Provide the [x, y] coordinate of the cell's center where the given text is located.  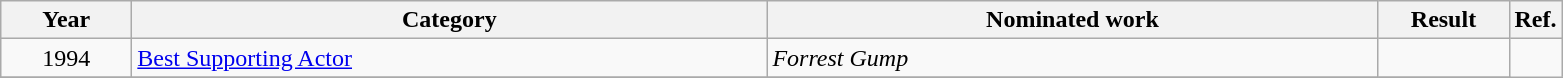
Best Supporting Actor [450, 58]
Nominated work [1072, 20]
Category [450, 20]
Result [1444, 20]
Forrest Gump [1072, 58]
Year [66, 20]
Ref. [1536, 20]
1994 [66, 58]
